Determine the (x, y) coordinate at the center of the cell enclosing the given text.  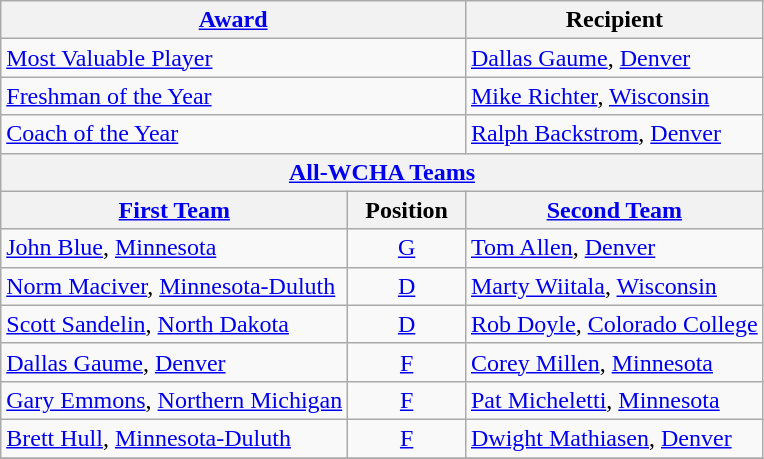
Rob Doyle, Colorado College (614, 324)
Freshman of the Year (234, 96)
Brett Hull, Minnesota-Duluth (174, 438)
Dwight Mathiasen, Denver (614, 438)
Scott Sandelin, North Dakota (174, 324)
Award (234, 20)
Tom Allen, Denver (614, 248)
First Team (174, 210)
Position (407, 210)
Ralph Backstrom, Denver (614, 134)
Marty Wiitala, Wisconsin (614, 286)
All-WCHA Teams (382, 172)
Gary Emmons, Northern Michigan (174, 400)
Recipient (614, 20)
Mike Richter, Wisconsin (614, 96)
Norm Maciver, Minnesota-Duluth (174, 286)
Second Team (614, 210)
Coach of the Year (234, 134)
G (407, 248)
Most Valuable Player (234, 58)
John Blue, Minnesota (174, 248)
Pat Micheletti, Minnesota (614, 400)
Corey Millen, Minnesota (614, 362)
